Determine the [X, Y] coordinate at the center of the cell enclosing the given text.  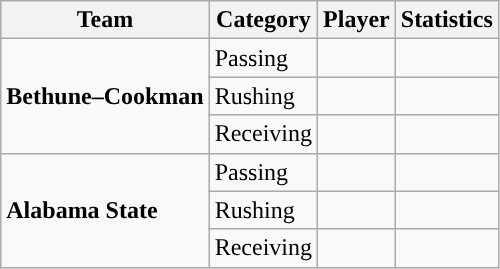
Bethune–Cookman [105, 96]
Statistics [446, 20]
Player [357, 20]
Team [105, 20]
Category [263, 20]
Alabama State [105, 210]
